For the text-containing cell, return its midpoint in [x, y] coordinate format. 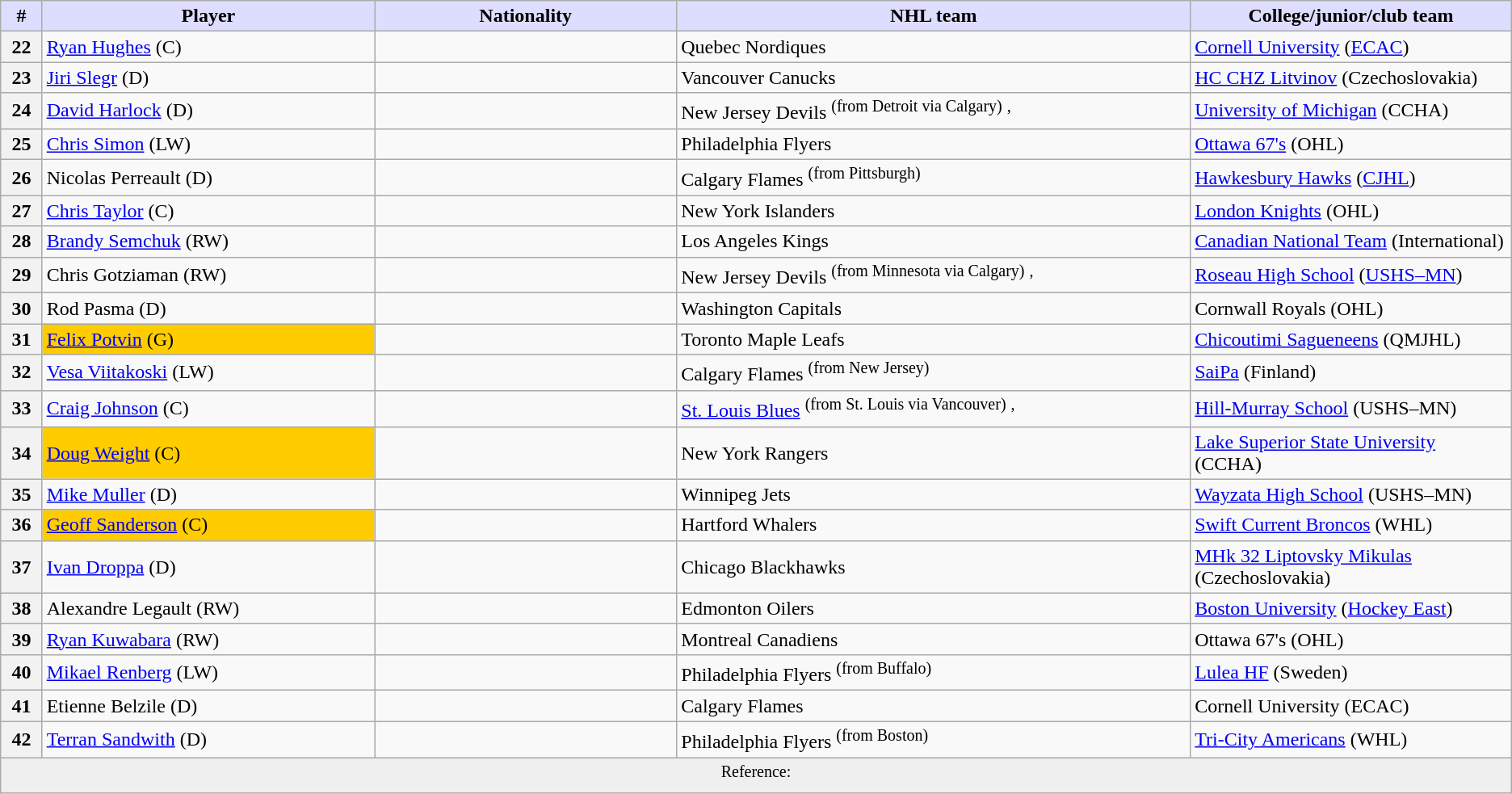
St. Louis Blues (from St. Louis via Vancouver) , [934, 409]
35 [21, 494]
23 [21, 78]
Player [208, 16]
31 [21, 339]
Winnipeg Jets [934, 494]
25 [21, 144]
28 [21, 242]
Quebec Nordiques [934, 47]
Ryan Kuwabara (RW) [208, 639]
Mike Muller (D) [208, 494]
HC CHZ Litvinov (Czechoslovakia) [1351, 78]
27 [21, 211]
Chris Taylor (C) [208, 211]
Tri-City Americans (WHL) [1351, 740]
32 [21, 373]
Boston University (Hockey East) [1351, 608]
# [21, 16]
41 [21, 706]
Mikael Renberg (LW) [208, 672]
Felix Potvin (G) [208, 339]
Hill-Murray School (USHS–MN) [1351, 409]
Wayzata High School (USHS–MN) [1351, 494]
Alexandre Legault (RW) [208, 608]
Philadelphia Flyers (from Boston) [934, 740]
Lake Superior State University (CCHA) [1351, 452]
Doug Weight (C) [208, 452]
Canadian National Team (International) [1351, 242]
38 [21, 608]
40 [21, 672]
Nicolas Perreault (D) [208, 178]
Calgary Flames (from Pittsburgh) [934, 178]
NHL team [934, 16]
Ryan Hughes (C) [208, 47]
Lulea HF (Sweden) [1351, 672]
30 [21, 309]
Chris Gotziaman (RW) [208, 275]
26 [21, 178]
Geoff Sanderson (C) [208, 525]
Jiri Slegr (D) [208, 78]
33 [21, 409]
Hartford Whalers [934, 525]
42 [21, 740]
Chris Simon (LW) [208, 144]
Terran Sandwith (D) [208, 740]
29 [21, 275]
Craig Johnson (C) [208, 409]
Chicago Blackhawks [934, 567]
36 [21, 525]
Calgary Flames (from New Jersey) [934, 373]
Los Angeles Kings [934, 242]
New York Islanders [934, 211]
Chicoutimi Sagueneens (QMJHL) [1351, 339]
24 [21, 111]
Vesa Viitakoski (LW) [208, 373]
Vancouver Canucks [934, 78]
Swift Current Broncos (WHL) [1351, 525]
Etienne Belzile (D) [208, 706]
New Jersey Devils (from Minnesota via Calgary) , [934, 275]
Brandy Semchuk (RW) [208, 242]
Philadelphia Flyers [934, 144]
MHk 32 Liptovsky Mikulas (Czechoslovakia) [1351, 567]
Montreal Canadiens [934, 639]
Hawkesbury Hawks (CJHL) [1351, 178]
Philadelphia Flyers (from Buffalo) [934, 672]
22 [21, 47]
College/junior/club team [1351, 16]
Nationality [526, 16]
Cornwall Royals (OHL) [1351, 309]
David Harlock (D) [208, 111]
39 [21, 639]
Rod Pasma (D) [208, 309]
Ivan Droppa (D) [208, 567]
London Knights (OHL) [1351, 211]
Calgary Flames [934, 706]
Reference: [756, 775]
Roseau High School (USHS–MN) [1351, 275]
New York Rangers [934, 452]
34 [21, 452]
University of Michigan (CCHA) [1351, 111]
New Jersey Devils (from Detroit via Calgary) , [934, 111]
Toronto Maple Leafs [934, 339]
Washington Capitals [934, 309]
Edmonton Oilers [934, 608]
37 [21, 567]
SaiPa (Finland) [1351, 373]
